Return (x, y) of the center of cell containing provided text 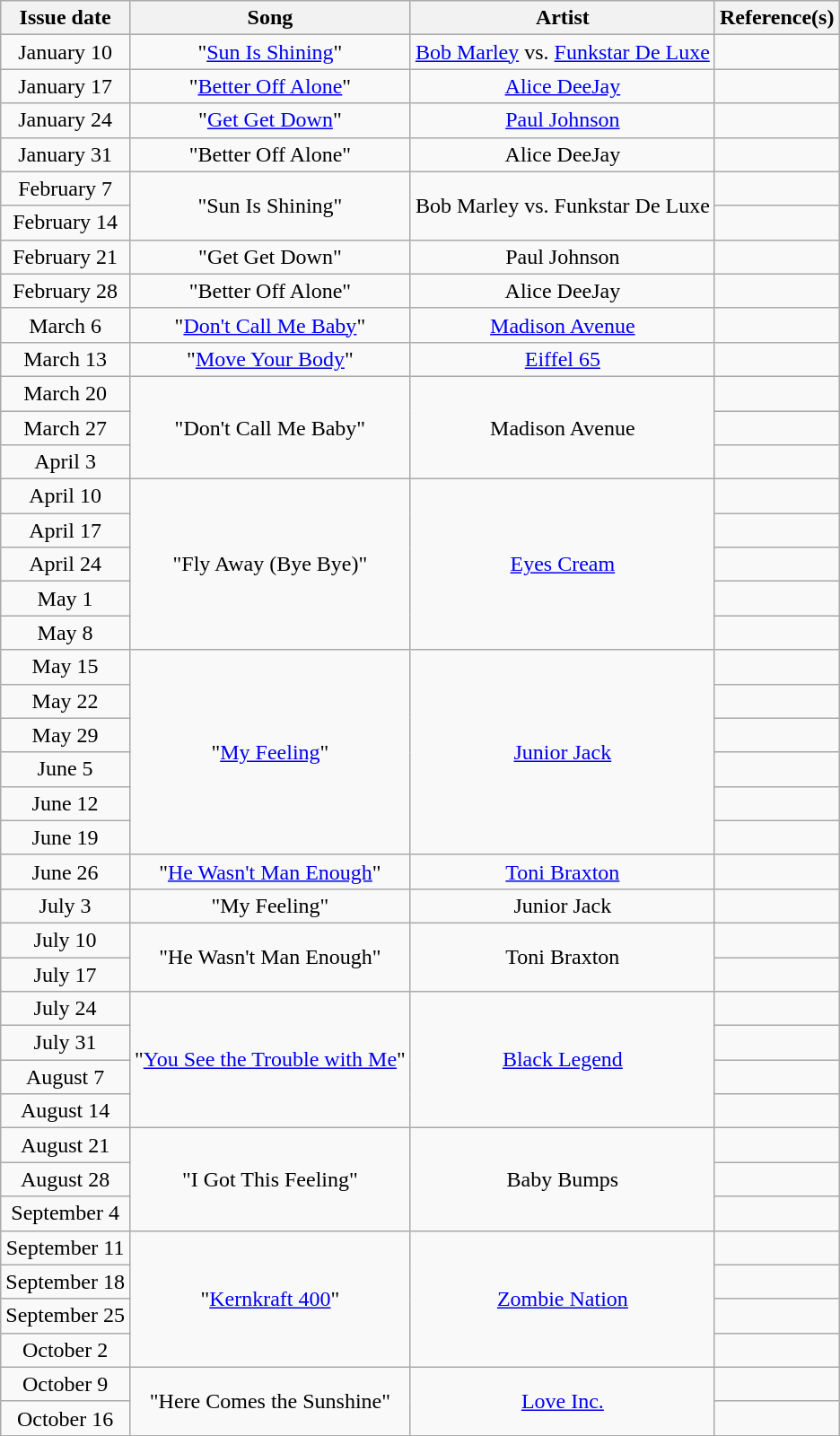
April 17 (66, 530)
October 16 (66, 1418)
August 7 (66, 1077)
August 21 (66, 1145)
"You See the Trouble with Me" (269, 1060)
"Kernkraft 400" (269, 1299)
September 25 (66, 1316)
Eyes Cream (562, 565)
January 10 (66, 52)
July 24 (66, 1009)
July 3 (66, 906)
January 31 (66, 154)
Song (269, 18)
January 24 (66, 120)
March 27 (66, 428)
January 17 (66, 86)
September 4 (66, 1213)
"Move Your Body" (269, 359)
April 3 (66, 462)
February 28 (66, 291)
Baby Bumps (562, 1179)
February 14 (66, 223)
July 10 (66, 940)
Zombie Nation (562, 1299)
Reference(s) (777, 18)
September 18 (66, 1282)
May 29 (66, 735)
February 21 (66, 257)
"Fly Away (Bye Bye)" (269, 565)
September 11 (66, 1248)
June 26 (66, 871)
March 13 (66, 359)
February 7 (66, 188)
July 17 (66, 974)
October 2 (66, 1350)
June 12 (66, 803)
Love Inc. (562, 1401)
Issue date (66, 18)
May 22 (66, 701)
Eiffel 65 (562, 359)
April 24 (66, 565)
July 31 (66, 1043)
Artist (562, 18)
August 14 (66, 1111)
August 28 (66, 1179)
"Here Comes the Sunshine" (269, 1401)
May 1 (66, 599)
June 19 (66, 837)
March 20 (66, 393)
October 9 (66, 1384)
May 8 (66, 633)
"I Got This Feeling" (269, 1179)
April 10 (66, 496)
March 6 (66, 325)
May 15 (66, 667)
Black Legend (562, 1060)
June 5 (66, 769)
